Scan for the cell matching the given text and deliver its [x, y] coordinate at center. 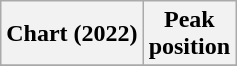
Chart (2022) [72, 34]
Peakposition [189, 34]
